Output the (X, Y) coordinate of the center of the cell containing the given text.  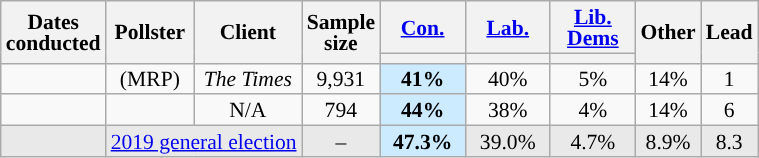
Con. (422, 27)
40% (508, 78)
44% (422, 110)
2019 general election (204, 142)
Other (668, 32)
5% (592, 78)
41% (422, 78)
Client (248, 32)
Pollster (150, 32)
The Times (248, 78)
4% (592, 110)
794 (341, 110)
4.7% (592, 142)
(MRP) (150, 78)
39.0% (508, 142)
Lab. (508, 27)
9,931 (341, 78)
Datesconducted (54, 32)
– (341, 142)
8.3 (730, 142)
47.3% (422, 142)
6 (730, 110)
1 (730, 78)
38% (508, 110)
N/A (248, 110)
8.9% (668, 142)
Samplesize (341, 32)
Lib. Dems (592, 27)
Lead (730, 32)
